Output the (X, Y) coordinate of the center of the cell containing the given text.  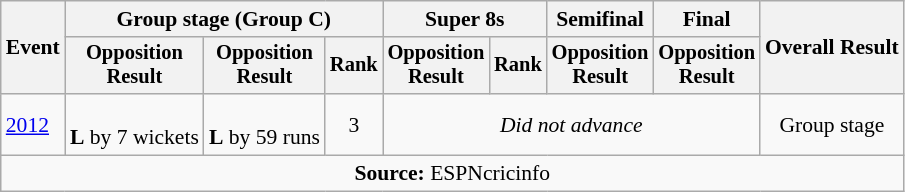
3 (354, 124)
Final (706, 19)
Did not advance (572, 124)
Overall Result (832, 48)
Group stage (Group C) (224, 19)
Semifinal (600, 19)
Source: ESPNcricinfo (452, 174)
Event (33, 48)
Super 8s (465, 19)
L by 59 runs (264, 124)
2012 (33, 124)
L by 7 wickets (134, 124)
Group stage (832, 124)
